Capture the cell that displays the provided text and extract its [X, Y] central coordinate. 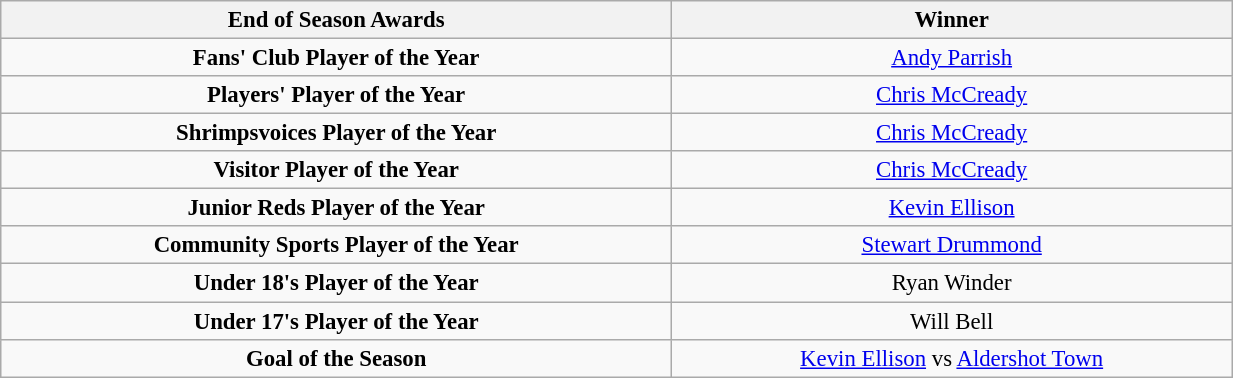
End of Season Awards [336, 20]
Players' Player of the Year [336, 95]
Junior Reds Player of the Year [336, 208]
Shrimpsvoices Player of the Year [336, 133]
Winner [952, 20]
Under 18's Player of the Year [336, 283]
Fans' Club Player of the Year [336, 58]
Kevin Ellison vs Aldershot Town [952, 358]
Under 17's Player of the Year [336, 321]
Goal of the Season [336, 358]
Stewart Drummond [952, 245]
Kevin Ellison [952, 208]
Will Bell [952, 321]
Community Sports Player of the Year [336, 245]
Andy Parrish [952, 58]
Visitor Player of the Year [336, 170]
Ryan Winder [952, 283]
